Pinpoint the cell where the given text exists, returning its (X, Y) midpoint coordinate. 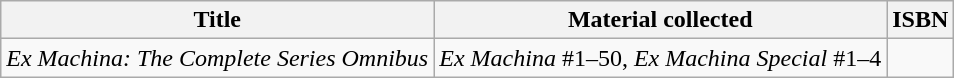
ISBN (920, 20)
Material collected (660, 20)
Ex Machina: The Complete Series Omnibus (218, 58)
Title (218, 20)
Ex Machina #1–50, Ex Machina Special #1–4 (660, 58)
